Search for the cell housing the specified text and yield its (X, Y) center coordinate. 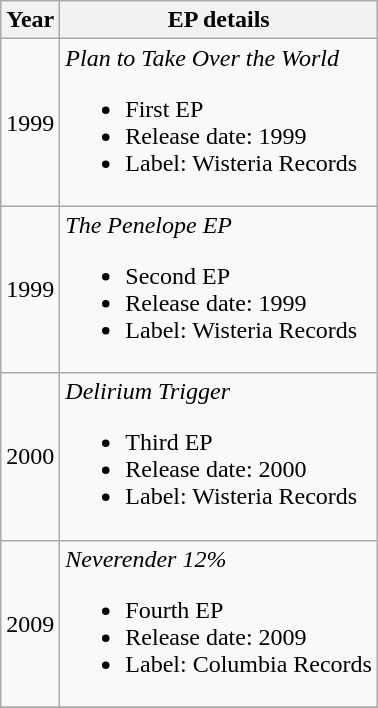
Plan to Take Over the WorldFirst EPRelease date: 1999Label: Wisteria Records (219, 122)
The Penelope EPSecond EPRelease date: 1999Label: Wisteria Records (219, 290)
Neverender 12%Fourth EPRelease date: 2009Label: Columbia Records (219, 624)
EP details (219, 20)
2009 (30, 624)
Year (30, 20)
2000 (30, 456)
Delirium TriggerThird EPRelease date: 2000Label: Wisteria Records (219, 456)
